Pinpoint the cell where the given text exists, returning its (x, y) midpoint coordinate. 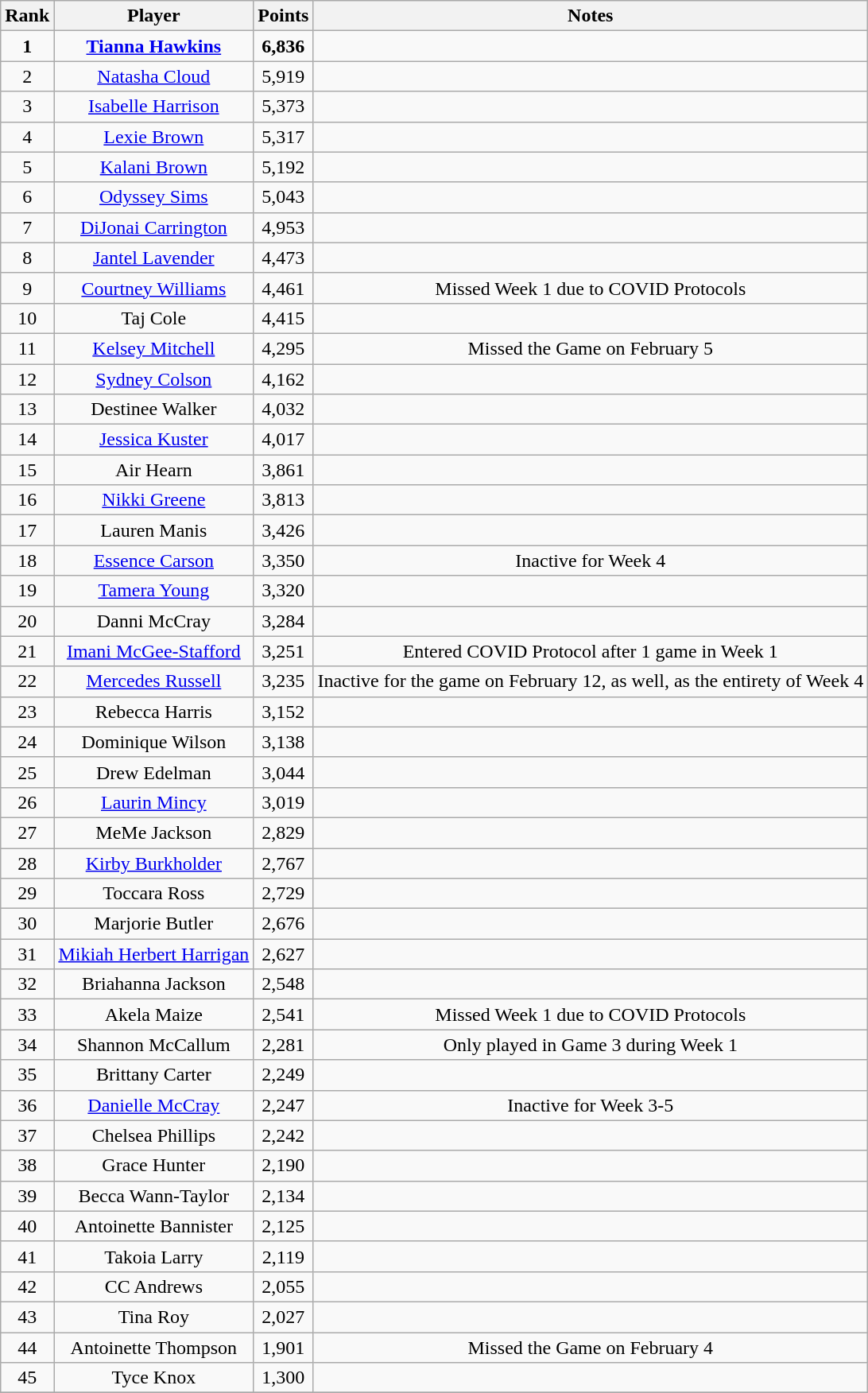
Missed the Game on February 4 (591, 1348)
6,836 (283, 46)
28 (27, 863)
Tina Roy (154, 1317)
32 (27, 984)
2,134 (283, 1196)
Nikki Greene (154, 500)
3,350 (283, 561)
1,901 (283, 1348)
Mercedes Russell (154, 681)
5,317 (283, 137)
Kelsey Mitchell (154, 348)
Shannon McCallum (154, 1045)
38 (27, 1166)
Akela Maize (154, 1015)
Tianna Hawkins (154, 46)
Jessica Kuster (154, 440)
5,919 (283, 76)
Becca Wann-Taylor (154, 1196)
8 (27, 258)
Lexie Brown (154, 137)
2,676 (283, 924)
4,017 (283, 440)
4,953 (283, 227)
Briahanna Jackson (154, 984)
21 (27, 651)
3,019 (283, 802)
Notes (591, 16)
Natasha Cloud (154, 76)
31 (27, 954)
Chelsea Phillips (154, 1135)
23 (27, 712)
4,295 (283, 348)
Tamera Young (154, 591)
4,032 (283, 409)
Drew Edelman (154, 772)
4,461 (283, 288)
Antoinette Thompson (154, 1348)
14 (27, 440)
39 (27, 1196)
30 (27, 924)
3,426 (283, 530)
35 (27, 1075)
Points (283, 16)
5,373 (283, 107)
15 (27, 470)
Danielle McCray (154, 1105)
18 (27, 561)
16 (27, 500)
MeMe Jackson (154, 832)
3,152 (283, 712)
3,044 (283, 772)
Marjorie Butler (154, 924)
6 (27, 197)
2,729 (283, 894)
4,415 (283, 318)
12 (27, 379)
Air Hearn (154, 470)
CC Andrews (154, 1286)
Rank (27, 16)
4 (27, 137)
Kalani Brown (154, 167)
Inactive for Week 4 (591, 561)
Taj Cole (154, 318)
11 (27, 348)
2,125 (283, 1226)
Isabelle Harrison (154, 107)
2,767 (283, 863)
Sydney Colson (154, 379)
36 (27, 1105)
2,541 (283, 1015)
10 (27, 318)
1,300 (283, 1378)
3 (27, 107)
Toccara Ross (154, 894)
3,251 (283, 651)
3,235 (283, 681)
Imani McGee-Stafford (154, 651)
Destinee Walker (154, 409)
Tyce Knox (154, 1378)
Takoia Larry (154, 1256)
Odyssey Sims (154, 197)
Kirby Burkholder (154, 863)
5 (27, 167)
42 (27, 1286)
3,284 (283, 621)
3,320 (283, 591)
1 (27, 46)
Rebecca Harris (154, 712)
37 (27, 1135)
2,548 (283, 984)
Antoinette Bannister (154, 1226)
2,242 (283, 1135)
2,829 (283, 832)
22 (27, 681)
Grace Hunter (154, 1166)
3,813 (283, 500)
19 (27, 591)
3,138 (283, 742)
45 (27, 1378)
Inactive for the game on February 12, as well, as the entirety of Week 4 (591, 681)
40 (27, 1226)
Player (154, 16)
2,190 (283, 1166)
Jantel Lavender (154, 258)
2,119 (283, 1256)
7 (27, 227)
Dominique Wilson (154, 742)
5,043 (283, 197)
Danni McCray (154, 621)
Courtney Williams (154, 288)
2,281 (283, 1045)
4,473 (283, 258)
Laurin Mincy (154, 802)
2,055 (283, 1286)
DiJonai Carrington (154, 227)
Entered COVID Protocol after 1 game in Week 1 (591, 651)
Brittany Carter (154, 1075)
17 (27, 530)
2,027 (283, 1317)
24 (27, 742)
34 (27, 1045)
33 (27, 1015)
Mikiah Herbert Harrigan (154, 954)
Only played in Game 3 during Week 1 (591, 1045)
2,247 (283, 1105)
44 (27, 1348)
Inactive for Week 3-5 (591, 1105)
26 (27, 802)
29 (27, 894)
5,192 (283, 167)
13 (27, 409)
25 (27, 772)
Missed the Game on February 5 (591, 348)
43 (27, 1317)
20 (27, 621)
Essence Carson (154, 561)
2 (27, 76)
9 (27, 288)
4,162 (283, 379)
3,861 (283, 470)
Lauren Manis (154, 530)
2,627 (283, 954)
27 (27, 832)
2,249 (283, 1075)
41 (27, 1256)
